Pinpoint the cell where the given text exists, returning its (x, y) midpoint coordinate. 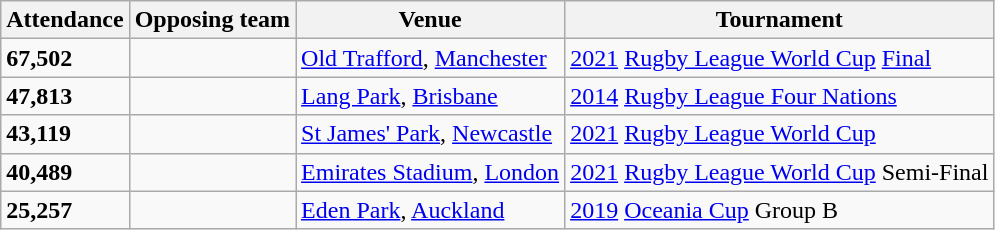
Emirates Stadium, London (430, 172)
Opposing team (212, 20)
Eden Park, Auckland (430, 210)
Venue (430, 20)
2021 Rugby League World Cup Semi-Final (780, 172)
67,502 (65, 58)
40,489 (65, 172)
Attendance (65, 20)
43,119 (65, 134)
Lang Park, Brisbane (430, 96)
Old Trafford, Manchester (430, 58)
2021 Rugby League World Cup (780, 134)
2014 Rugby League Four Nations (780, 96)
St James' Park, Newcastle (430, 134)
47,813 (65, 96)
25,257 (65, 210)
Tournament (780, 20)
2021 Rugby League World Cup Final (780, 58)
2019 Oceania Cup Group B (780, 210)
